Return the [x, y] coordinate for the center point of the cell that contains the specified text.  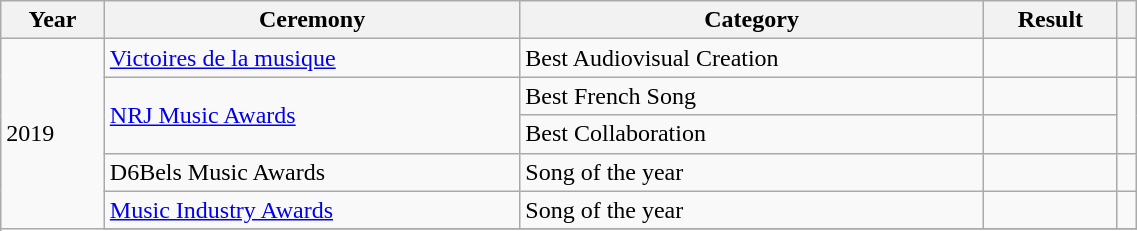
Ceremony [312, 20]
D6Bels Music Awards [312, 172]
2019 [53, 134]
Music Industry Awards [312, 210]
Best Collaboration [752, 134]
Category [752, 20]
Best Audiovisual Creation [752, 58]
Victoires de la musique [312, 58]
NRJ Music Awards [312, 115]
Year [53, 20]
Result [1050, 20]
Best French Song [752, 96]
